For the text-containing cell, return its midpoint in (X, Y) coordinate format. 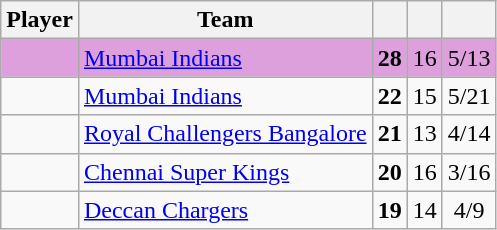
20 (390, 172)
Team (225, 20)
5/13 (469, 58)
21 (390, 134)
22 (390, 96)
4/14 (469, 134)
Royal Challengers Bangalore (225, 134)
Player (40, 20)
4/9 (469, 210)
5/21 (469, 96)
13 (424, 134)
Chennai Super Kings (225, 172)
15 (424, 96)
3/16 (469, 172)
28 (390, 58)
19 (390, 210)
Deccan Chargers (225, 210)
14 (424, 210)
